Return [X, Y] of the center of cell containing provided text 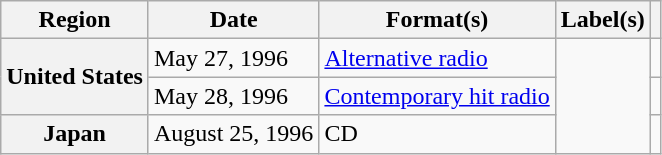
August 25, 1996 [233, 134]
Format(s) [437, 20]
May 28, 1996 [233, 96]
Date [233, 20]
Label(s) [602, 20]
Japan [75, 134]
Alternative radio [437, 58]
Region [75, 20]
May 27, 1996 [233, 58]
CD [437, 134]
Contemporary hit radio [437, 96]
United States [75, 77]
